Scan for the cell matching the given text and deliver its (X, Y) coordinate at center. 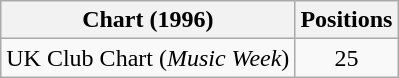
25 (346, 58)
Positions (346, 20)
Chart (1996) (148, 20)
UK Club Chart (Music Week) (148, 58)
